Detect which cell encompasses the target text, then output its (X, Y) center coordinate. 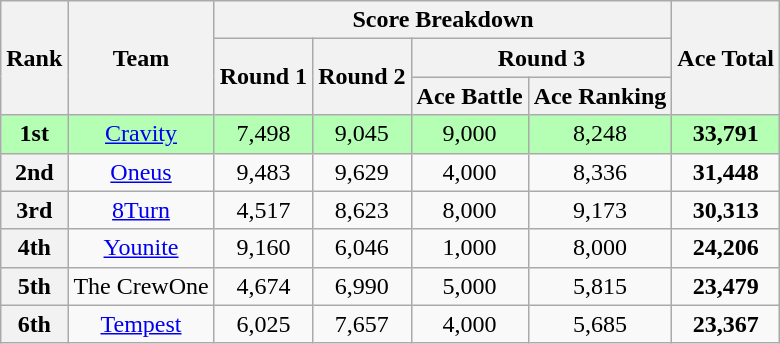
5th (34, 286)
Rank (34, 58)
Ace Battle (470, 96)
5,815 (600, 286)
1st (34, 134)
30,313 (726, 210)
4,674 (263, 286)
The CrewOne (141, 286)
Team (141, 58)
4,517 (263, 210)
3rd (34, 210)
24,206 (726, 248)
1,000 (470, 248)
4th (34, 248)
9,483 (263, 172)
5,685 (600, 324)
31,448 (726, 172)
23,367 (726, 324)
8,623 (362, 210)
8,248 (600, 134)
7,498 (263, 134)
Round 3 (542, 58)
6,025 (263, 324)
Oneus (141, 172)
Ace Total (726, 58)
Round 2 (362, 77)
23,479 (726, 286)
6th (34, 324)
9,173 (600, 210)
Cravity (141, 134)
9,000 (470, 134)
9,160 (263, 248)
8,336 (600, 172)
7,657 (362, 324)
Tempest (141, 324)
9,629 (362, 172)
Ace Ranking (600, 96)
Score Breakdown (443, 20)
6,046 (362, 248)
33,791 (726, 134)
9,045 (362, 134)
2nd (34, 172)
6,990 (362, 286)
8Turn (141, 210)
5,000 (470, 286)
Younite (141, 248)
Round 1 (263, 77)
